Find where the given text appears and provide that cell's center as [x, y] coordinate. 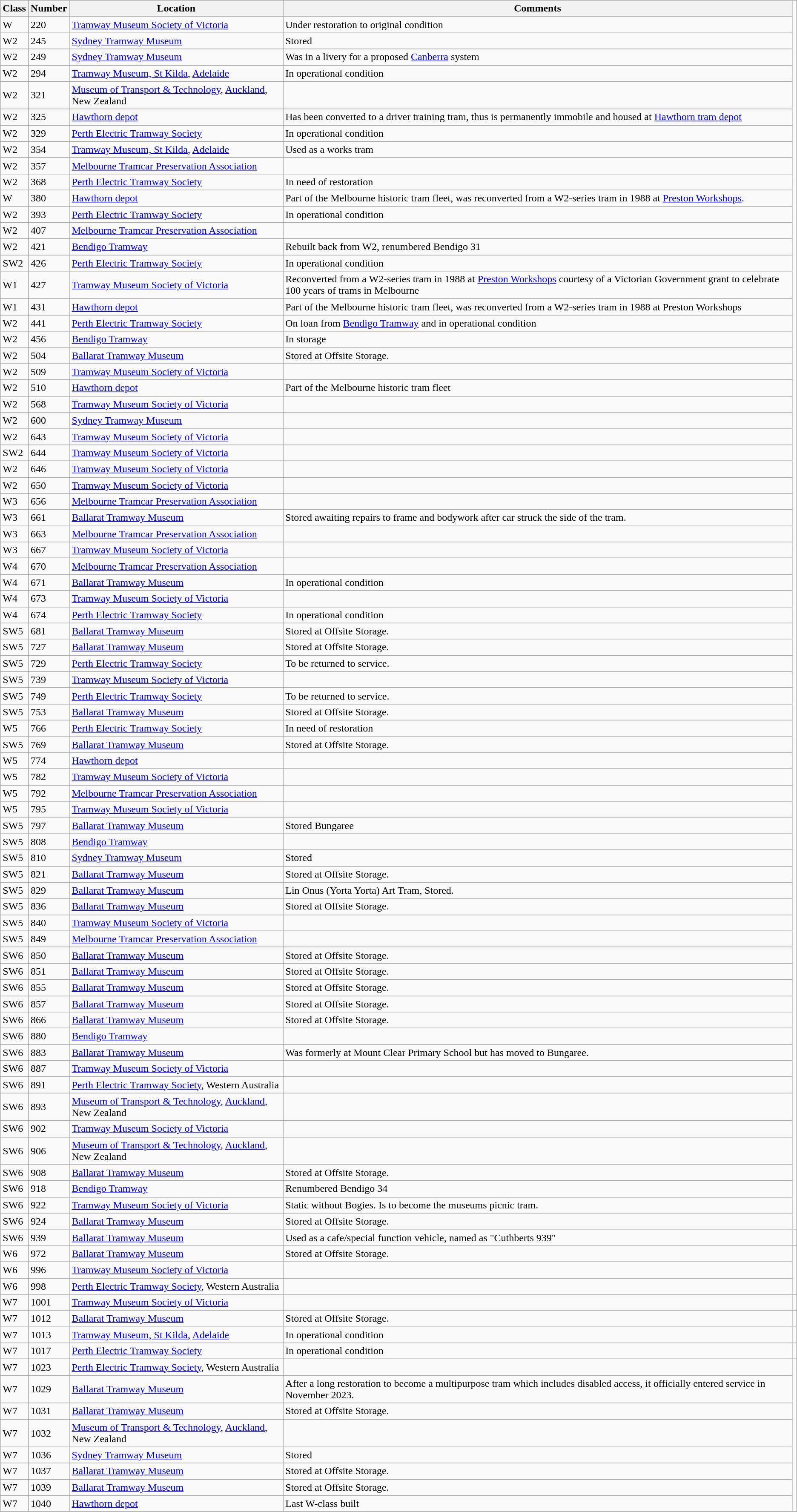
Stored awaiting repairs to frame and bodywork after car struck the side of the tram. [537, 518]
792 [49, 793]
1037 [49, 1471]
891 [49, 1085]
650 [49, 485]
Was in a livery for a proposed Canberra system [537, 57]
681 [49, 631]
Stored Bungaree [537, 826]
368 [49, 182]
1012 [49, 1319]
354 [49, 149]
Last W-class built [537, 1503]
Part of the Melbourne historic tram fleet [537, 388]
906 [49, 1150]
Has been converted to a driver training tram, thus is permanently immobile and housed at Hawthorn tram depot [537, 117]
643 [49, 436]
924 [49, 1221]
797 [49, 826]
850 [49, 955]
Comments [537, 9]
1017 [49, 1351]
441 [49, 323]
836 [49, 907]
808 [49, 842]
510 [49, 388]
829 [49, 890]
426 [49, 263]
673 [49, 599]
Static without Bogies. Is to become the museums picnic tram. [537, 1205]
Under restoration to original condition [537, 25]
727 [49, 647]
Renumbered Bendigo 34 [537, 1189]
774 [49, 761]
729 [49, 663]
Part of the Melbourne historic tram fleet, was reconverted from a W2-series tram in 1988 at Preston Workshops [537, 307]
753 [49, 712]
Rebuilt back from W2, renumbered Bendigo 31 [537, 247]
1040 [49, 1503]
821 [49, 874]
407 [49, 231]
Reconverted from a W2-series tram in 1988 at Preston Workshops courtesy of a Victorian Government grant to celebrate 100 years of trams in Melbourne [537, 285]
918 [49, 1189]
857 [49, 1004]
840 [49, 923]
Used as a cafe/special function vehicle, named as "Cuthberts 939" [537, 1237]
Used as a works tram [537, 149]
In storage [537, 339]
749 [49, 696]
568 [49, 404]
851 [49, 971]
998 [49, 1286]
1039 [49, 1487]
Lin Onus (Yorta Yorta) Art Tram, Stored. [537, 890]
766 [49, 728]
670 [49, 566]
220 [49, 25]
849 [49, 939]
600 [49, 420]
1036 [49, 1455]
795 [49, 809]
357 [49, 166]
667 [49, 550]
866 [49, 1020]
504 [49, 356]
380 [49, 198]
Part of the Melbourne historic tram fleet, was reconverted from a W2-series tram in 1988 at Preston Workshops. [537, 198]
674 [49, 615]
661 [49, 518]
509 [49, 372]
421 [49, 247]
646 [49, 469]
1031 [49, 1411]
Was formerly at Mount Clear Primary School but has moved to Bungaree. [537, 1053]
1013 [49, 1335]
245 [49, 41]
644 [49, 453]
908 [49, 1173]
893 [49, 1107]
On loan from Bendigo Tramway and in operational condition [537, 323]
427 [49, 285]
887 [49, 1069]
1032 [49, 1433]
996 [49, 1270]
671 [49, 582]
321 [49, 95]
1029 [49, 1389]
939 [49, 1237]
456 [49, 339]
Number [49, 9]
922 [49, 1205]
325 [49, 117]
769 [49, 745]
Class [14, 9]
431 [49, 307]
1023 [49, 1367]
883 [49, 1053]
329 [49, 133]
855 [49, 987]
810 [49, 858]
902 [49, 1129]
880 [49, 1036]
After a long restoration to become a multipurpose tram which includes disabled access, it officially entered service in November 2023. [537, 1389]
739 [49, 680]
663 [49, 534]
294 [49, 73]
1001 [49, 1303]
782 [49, 777]
656 [49, 502]
972 [49, 1254]
249 [49, 57]
393 [49, 214]
Location [176, 9]
